Extract the [x, y] coordinate from the center of the cell holding the provided text.  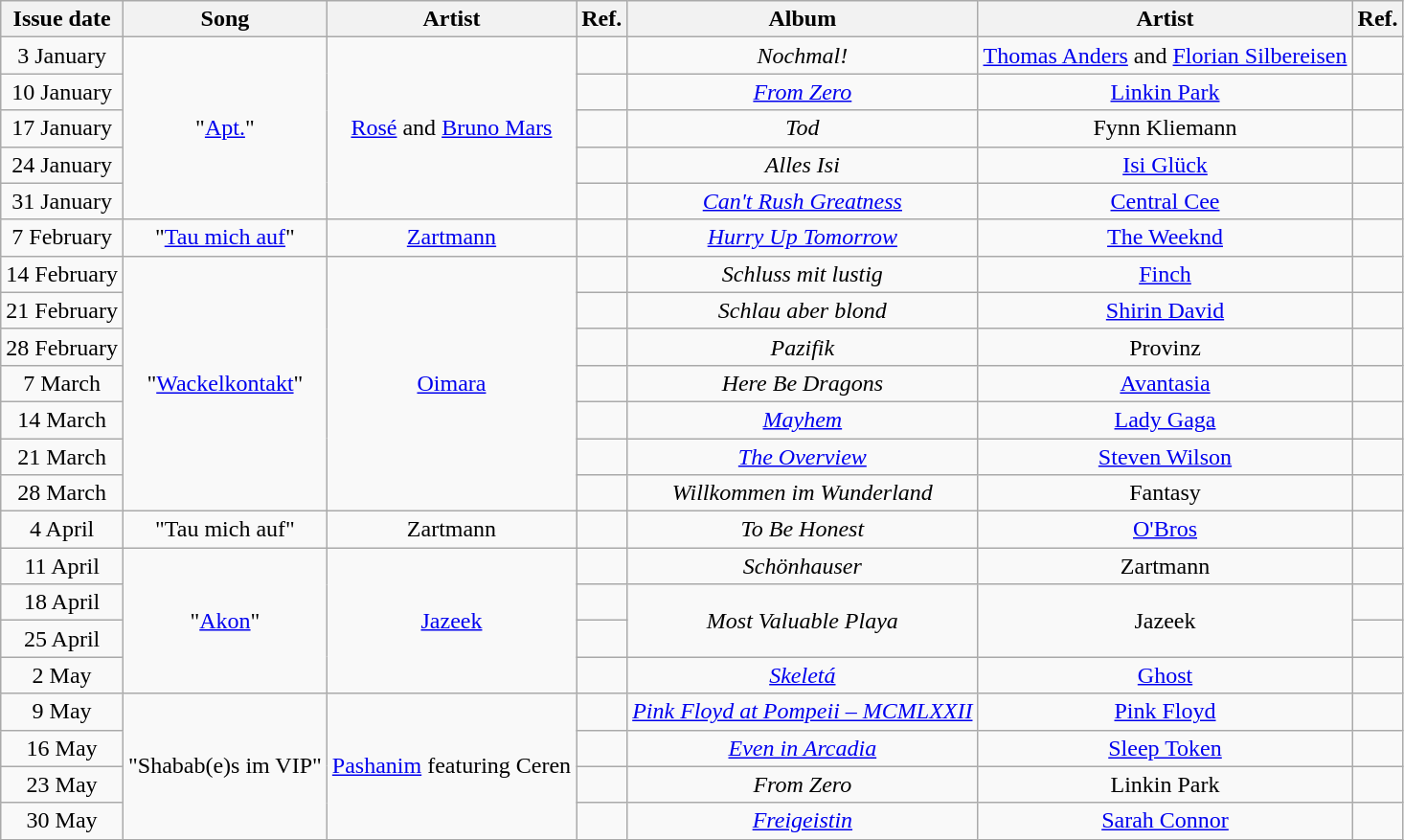
Thomas Anders and Florian Silbereisen [1165, 56]
Fantasy [1165, 493]
Oimara [451, 383]
Album [803, 19]
Sleep Token [1165, 748]
Fynn Kliemann [1165, 128]
3 January [62, 56]
25 April [62, 639]
Issue date [62, 19]
17 January [62, 128]
14 March [62, 420]
9 May [62, 712]
Rosé and Bruno Mars [451, 128]
Willkommen im Wunderland [803, 493]
Pazifik [803, 347]
31 January [62, 201]
Steven Wilson [1165, 457]
Here Be Dragons [803, 383]
16 May [62, 748]
Song [224, 19]
11 April [62, 566]
"Apt." [224, 128]
Central Cee [1165, 201]
Nochmal! [803, 56]
28 March [62, 493]
O'Bros [1165, 530]
Can't Rush Greatness [803, 201]
To Be Honest [803, 530]
Skeletá [803, 675]
Shirin David [1165, 310]
Sarah Connor [1165, 821]
Isi Glück [1165, 165]
21 March [62, 457]
"Shabab(e)s im VIP" [224, 766]
The Overview [803, 457]
Avantasia [1165, 383]
Schönhauser [803, 566]
Lady Gaga [1165, 420]
Even in Arcadia [803, 748]
18 April [62, 602]
30 May [62, 821]
24 January [62, 165]
Schluss mit lustig [803, 274]
Finch [1165, 274]
Schlau aber blond [803, 310]
Provinz [1165, 347]
"Akon" [224, 621]
Tod [803, 128]
Alles Isi [803, 165]
Mayhem [803, 420]
4 April [62, 530]
The Weeknd [1165, 238]
Pashanim featuring Ceren [451, 766]
28 February [62, 347]
Freigeistin [803, 821]
Pink Floyd at Pompeii – MCMLXXII [803, 712]
2 May [62, 675]
Most Valuable Playa [803, 621]
14 February [62, 274]
Ghost [1165, 675]
7 February [62, 238]
Hurry Up Tomorrow [803, 238]
"Wackelkontakt" [224, 383]
10 January [62, 92]
21 February [62, 310]
7 March [62, 383]
Pink Floyd [1165, 712]
23 May [62, 784]
